Output the [X, Y] coordinate of the center of the cell containing the given text.  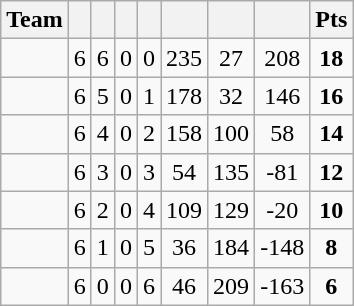
100 [232, 134]
109 [184, 210]
146 [282, 96]
208 [282, 58]
178 [184, 96]
129 [232, 210]
Team [35, 20]
-81 [282, 172]
54 [184, 172]
158 [184, 134]
14 [332, 134]
18 [332, 58]
-148 [282, 248]
32 [232, 96]
135 [232, 172]
46 [184, 286]
58 [282, 134]
16 [332, 96]
235 [184, 58]
12 [332, 172]
209 [232, 286]
36 [184, 248]
Pts [332, 20]
10 [332, 210]
-163 [282, 286]
8 [332, 248]
27 [232, 58]
184 [232, 248]
-20 [282, 210]
